Return the [x, y] coordinate for the center point of the cell that contains the specified text.  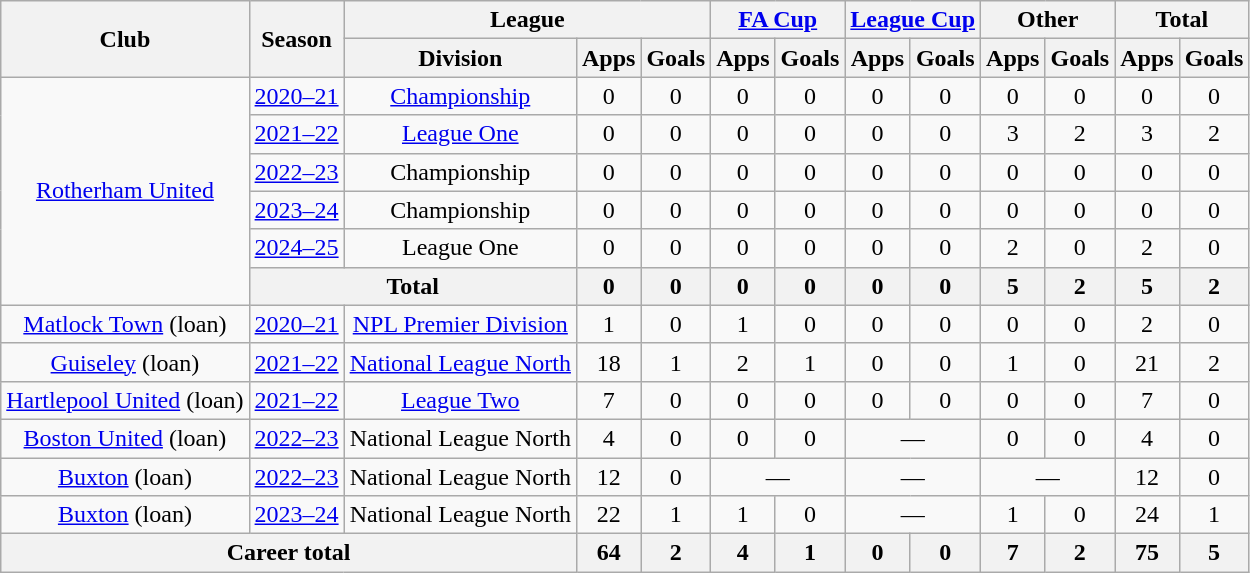
FA Cup [778, 20]
24 [1147, 515]
Other [1048, 20]
Matlock Town (loan) [125, 324]
Guiseley (loan) [125, 362]
2024–25 [296, 248]
Rotherham United [125, 191]
Career total [289, 553]
21 [1147, 362]
Hartlepool United (loan) [125, 400]
NPL Premier Division [460, 324]
Boston United (loan) [125, 438]
64 [608, 553]
League Two [460, 400]
League Cup [913, 20]
22 [608, 515]
75 [1147, 553]
Season [296, 39]
18 [608, 362]
Club [125, 39]
Division [460, 58]
League [527, 20]
